Output the [x, y] coordinate of the center of the cell containing the given text.  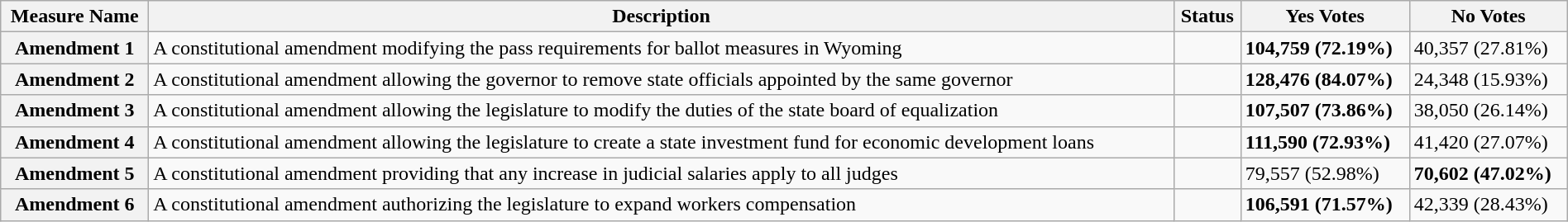
38,050 (26.14%) [1489, 111]
Amendment 3 [74, 111]
Status [1207, 17]
A constitutional amendment allowing the legislature to modify the duties of the state board of equalization [662, 111]
Description [662, 17]
Amendment 6 [74, 205]
24,348 (15.93%) [1489, 79]
70,602 (47.02%) [1489, 173]
A constitutional amendment allowing the legislature to create a state investment fund for economic development loans [662, 142]
No Votes [1489, 17]
79,557 (52.98%) [1325, 173]
111,590 (72.93%) [1325, 142]
106,591 (71.57%) [1325, 205]
A constitutional amendment authorizing the legislature to expand workers compensation [662, 205]
Measure Name [74, 17]
128,476 (84.07%) [1325, 79]
42,339 (28.43%) [1489, 205]
41,420 (27.07%) [1489, 142]
40,357 (27.81%) [1489, 48]
Amendment 2 [74, 79]
A constitutional amendment providing that any increase in judicial salaries apply to all judges [662, 173]
Amendment 1 [74, 48]
Yes Votes [1325, 17]
A constitutional amendment allowing the governor to remove state officials appointed by the same governor [662, 79]
A constitutional amendment modifying the pass requirements for ballot measures in Wyoming [662, 48]
107,507 (73.86%) [1325, 111]
Amendment 4 [74, 142]
Amendment 5 [74, 173]
104,759 (72.19%) [1325, 48]
